Find where the given text appears and provide that cell's center as (X, Y) coordinate. 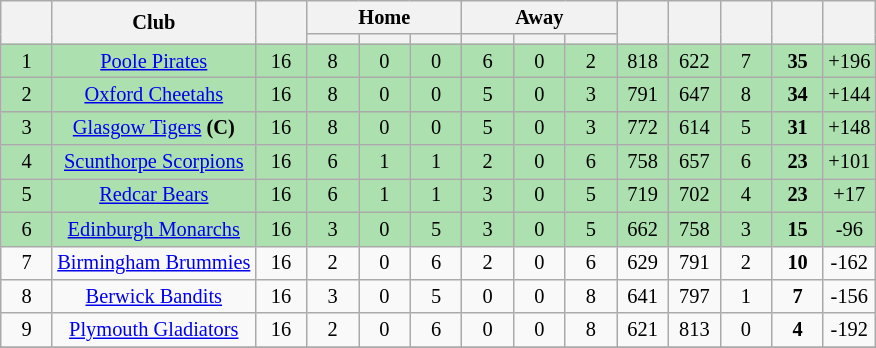
772 (643, 128)
-162 (849, 263)
Oxford Cheetahs (154, 94)
+148 (849, 128)
Edinburgh Monarchs (154, 229)
31 (798, 128)
813 (694, 330)
+196 (849, 61)
622 (694, 61)
34 (798, 94)
35 (798, 61)
702 (694, 195)
Plymouth Gladiators (154, 330)
Home (384, 17)
Redcar Bears (154, 195)
+144 (849, 94)
+101 (849, 162)
-192 (849, 330)
-96 (849, 229)
641 (643, 296)
-156 (849, 296)
9 (27, 330)
657 (694, 162)
15 (798, 229)
Glasgow Tigers (C) (154, 128)
Poole Pirates (154, 61)
Club (154, 22)
10 (798, 263)
Berwick Bandits (154, 296)
797 (694, 296)
719 (643, 195)
662 (643, 229)
614 (694, 128)
647 (694, 94)
Birmingham Brummies (154, 263)
621 (643, 330)
Scunthorpe Scorpions (154, 162)
629 (643, 263)
Away (540, 17)
+17 (849, 195)
818 (643, 61)
